Output the (x, y) coordinate of the center of the cell containing the given text.  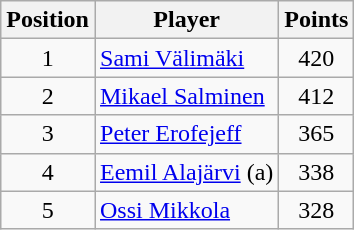
365 (316, 134)
4 (48, 172)
5 (48, 210)
328 (316, 210)
Player (186, 20)
Eemil Alajärvi (a) (186, 172)
338 (316, 172)
Points (316, 20)
3 (48, 134)
Sami Välimäki (186, 58)
Mikael Salminen (186, 96)
Position (48, 20)
Ossi Mikkola (186, 210)
412 (316, 96)
Peter Erofejeff (186, 134)
1 (48, 58)
2 (48, 96)
420 (316, 58)
